Provide the [X, Y] coordinate of the cell's center where the given text is located.  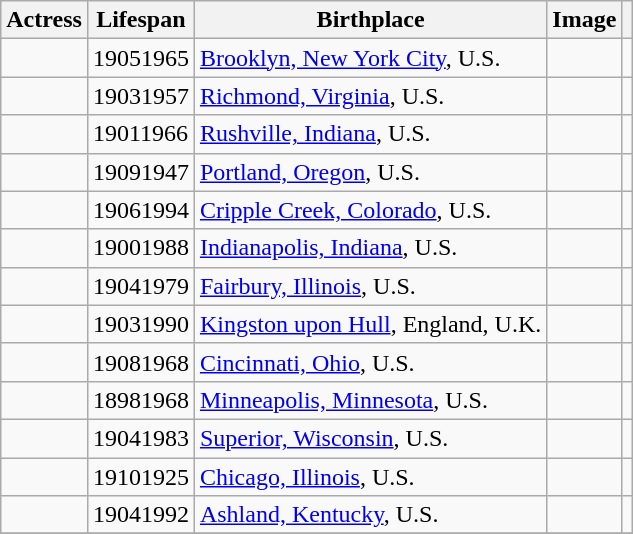
19101925 [140, 477]
Cincinnati, Ohio, U.S. [370, 362]
19081968 [140, 362]
Superior, Wisconsin, U.S. [370, 438]
19041992 [140, 515]
19041979 [140, 286]
Minneapolis, Minnesota, U.S. [370, 400]
19051965 [140, 58]
Portland, Oregon, U.S. [370, 172]
Actress [44, 20]
Fairbury, Illinois, U.S. [370, 286]
Brooklyn, New York City, U.S. [370, 58]
Kingston upon Hull, England, U.K. [370, 324]
Rushville, Indiana, U.S. [370, 134]
19031990 [140, 324]
19011966 [140, 134]
Richmond, Virginia, U.S. [370, 96]
19001988 [140, 248]
Chicago, Illinois, U.S. [370, 477]
18981968 [140, 400]
Image [584, 20]
19091947 [140, 172]
Birthplace [370, 20]
Indianapolis, Indiana, U.S. [370, 248]
Cripple Creek, Colorado, U.S. [370, 210]
Lifespan [140, 20]
19041983 [140, 438]
19061994 [140, 210]
Ashland, Kentucky, U.S. [370, 515]
19031957 [140, 96]
